Return [x, y] of the center of cell containing provided text 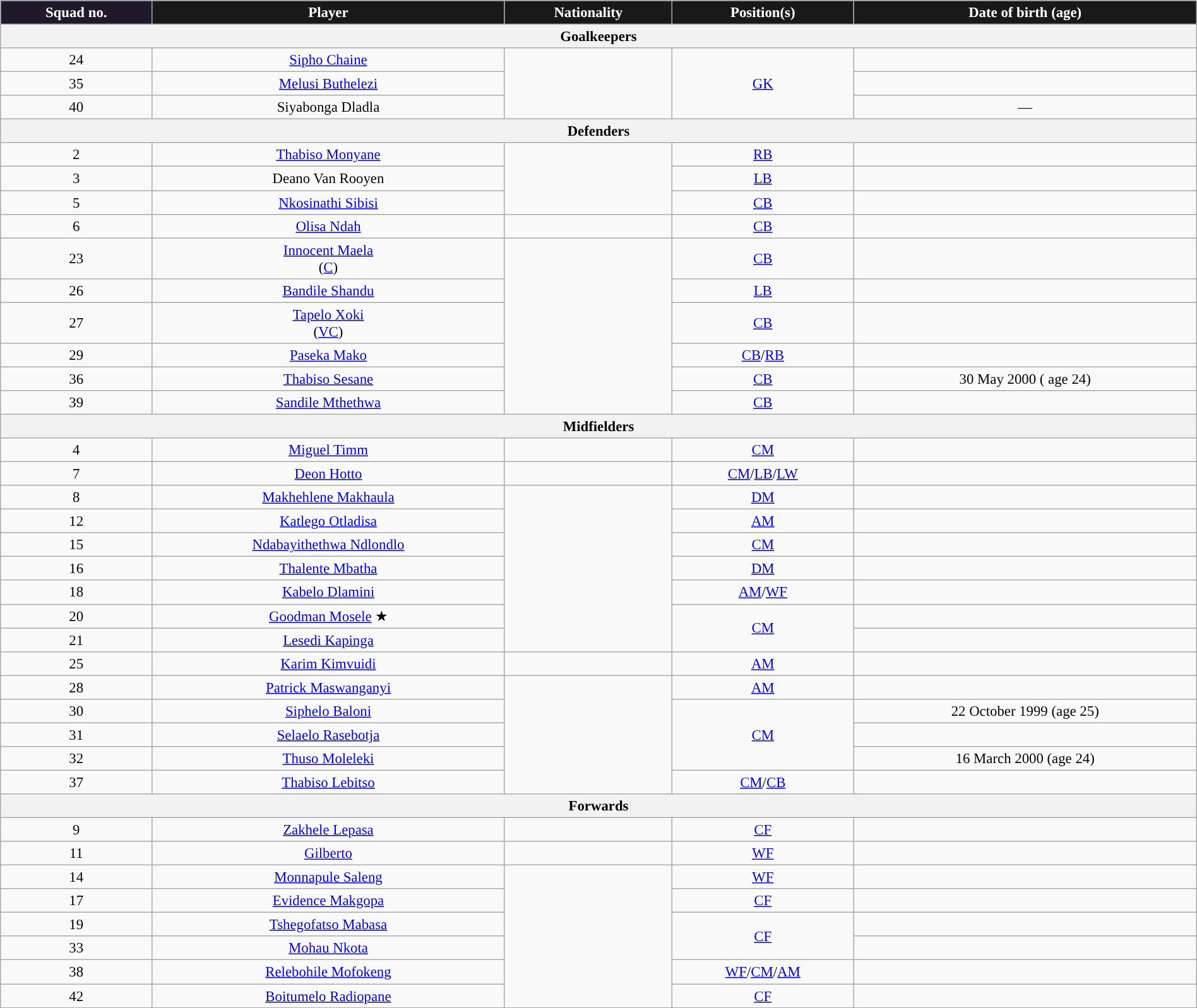
Thabiso Lebitso [328, 782]
RB [763, 155]
27 [76, 323]
38 [76, 972]
— [1025, 107]
Makhehlene Makhaula [328, 497]
16 March 2000 (age 24) [1025, 759]
CB/RB [763, 355]
Date of birth (age) [1025, 13]
Forwards [598, 806]
24 [76, 60]
19 [76, 925]
Squad no. [76, 13]
Gilberto [328, 853]
21 [76, 640]
Selaelo Rasebotja [328, 735]
AM/WF [763, 593]
33 [76, 949]
Evidence Makgopa [328, 901]
Nationality [588, 13]
16 [76, 569]
Midfielders [598, 426]
Miguel Timm [328, 450]
42 [76, 996]
11 [76, 853]
Patrick Maswanganyi [328, 687]
Siyabonga Dladla [328, 107]
12 [76, 521]
Position(s) [763, 13]
Goalkeepers [598, 37]
39 [76, 403]
Mohau Nkota [328, 949]
17 [76, 901]
Siphelo Baloni [328, 711]
Lesedi Kapinga [328, 640]
7 [76, 474]
4 [76, 450]
2 [76, 155]
35 [76, 84]
Zakhele Lepasa [328, 830]
25 [76, 663]
CM/LB/LW [763, 474]
Bandile Shandu [328, 290]
6 [76, 226]
5 [76, 203]
GK [763, 83]
Olisa Ndah [328, 226]
37 [76, 782]
Goodman Mosele ★ [328, 616]
WF/CM/AM [763, 972]
Boitumelo Radiopane [328, 996]
32 [76, 759]
Sipho Chaine [328, 60]
28 [76, 687]
15 [76, 545]
Deano Van Rooyen [328, 179]
22 October 1999 (age 25) [1025, 711]
CM/CB [763, 782]
Katlego Otladisa [328, 521]
14 [76, 877]
9 [76, 830]
30 May 2000 ( age 24) [1025, 379]
26 [76, 290]
Innocent Maela(C) [328, 259]
30 [76, 711]
Kabelo Dlamini [328, 593]
Monnapule Saleng [328, 877]
Deon Hotto [328, 474]
Ndabayithethwa Ndlondlo [328, 545]
36 [76, 379]
Thuso Moleleki [328, 759]
20 [76, 616]
Thalente Mbatha [328, 569]
Thabiso Monyane [328, 155]
Sandile Mthethwa [328, 403]
Melusi Buthelezi [328, 84]
23 [76, 259]
40 [76, 107]
31 [76, 735]
Tapelo Xoki(VC) [328, 323]
Karim Kimvuidi [328, 663]
Player [328, 13]
18 [76, 593]
Nkosinathi Sibisi [328, 203]
Paseka Mako [328, 355]
Relebohile Mofokeng [328, 972]
3 [76, 179]
Defenders [598, 131]
29 [76, 355]
Tshegofatso Mabasa [328, 925]
Thabiso Sesane [328, 379]
8 [76, 497]
